For the text-containing cell, return its midpoint in (x, y) coordinate format. 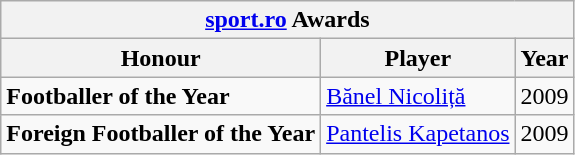
Foreign Footballer of the Year (161, 134)
Year (544, 58)
sport.ro Awards (288, 20)
Footballer of the Year (161, 96)
Pantelis Kapetanos (418, 134)
Bănel Nicoliță (418, 96)
Player (418, 58)
Honour (161, 58)
